Capture the cell that displays the provided text and extract its (x, y) central coordinate. 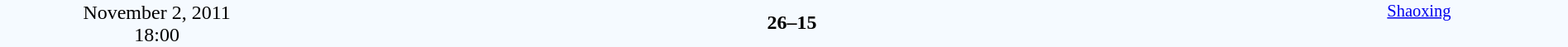
November 2, 201118:00 (157, 23)
Shaoxing (1419, 23)
26–15 (791, 22)
